For the text-containing cell, return its midpoint in (X, Y) coordinate format. 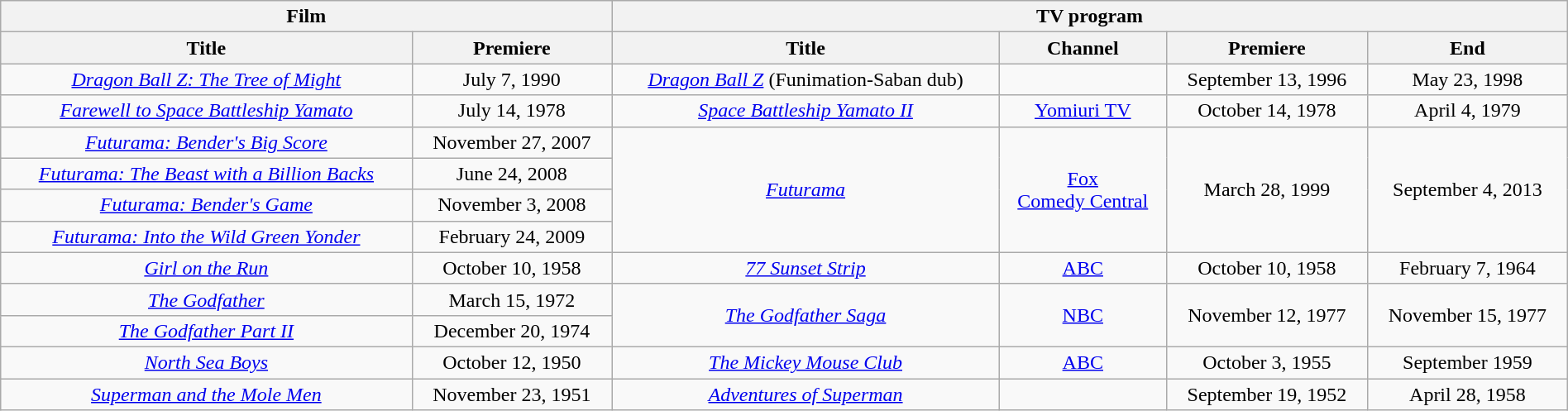
November 12, 1977 (1267, 315)
Channel (1083, 48)
The Godfather Part II (207, 331)
NBC (1083, 315)
September 4, 2013 (1468, 189)
April 4, 1979 (1468, 111)
December 20, 1974 (512, 331)
Yomiuri TV (1083, 111)
Fox Comedy Central (1083, 189)
February 7, 1964 (1468, 268)
Space Battleship Yamato II (806, 111)
Futurama: Bender's Big Score (207, 142)
July 7, 1990 (512, 79)
March 15, 1972 (512, 299)
June 24, 2008 (512, 174)
Dragon Ball Z (Funimation-Saban dub) (806, 79)
February 24, 2009 (512, 237)
Adventures of Superman (806, 394)
End (1468, 48)
May 23, 1998 (1468, 79)
Girl on the Run (207, 268)
Film (306, 17)
Futurama: Into the Wild Green Yonder (207, 237)
November 15, 1977 (1468, 315)
September 1959 (1468, 362)
77 Sunset Strip (806, 268)
September 13, 1996 (1267, 79)
Superman and the Mole Men (207, 394)
The Mickey Mouse Club (806, 362)
Dragon Ball Z: The Tree of Might (207, 79)
October 12, 1950 (512, 362)
November 3, 2008 (512, 205)
The Godfather Saga (806, 315)
The Godfather (207, 299)
November 23, 1951 (512, 394)
September 19, 1952 (1267, 394)
October 3, 1955 (1267, 362)
March 28, 1999 (1267, 189)
Futurama: The Beast with a Billion Backs (207, 174)
North Sea Boys (207, 362)
April 28, 1958 (1468, 394)
October 14, 1978 (1267, 111)
Futurama: Bender's Game (207, 205)
Farewell to Space Battleship Yamato (207, 111)
November 27, 2007 (512, 142)
July 14, 1978 (512, 111)
Futurama (806, 189)
TV program (1090, 17)
